Identify which cell holds the provided text, then report its (X, Y) central coordinate. 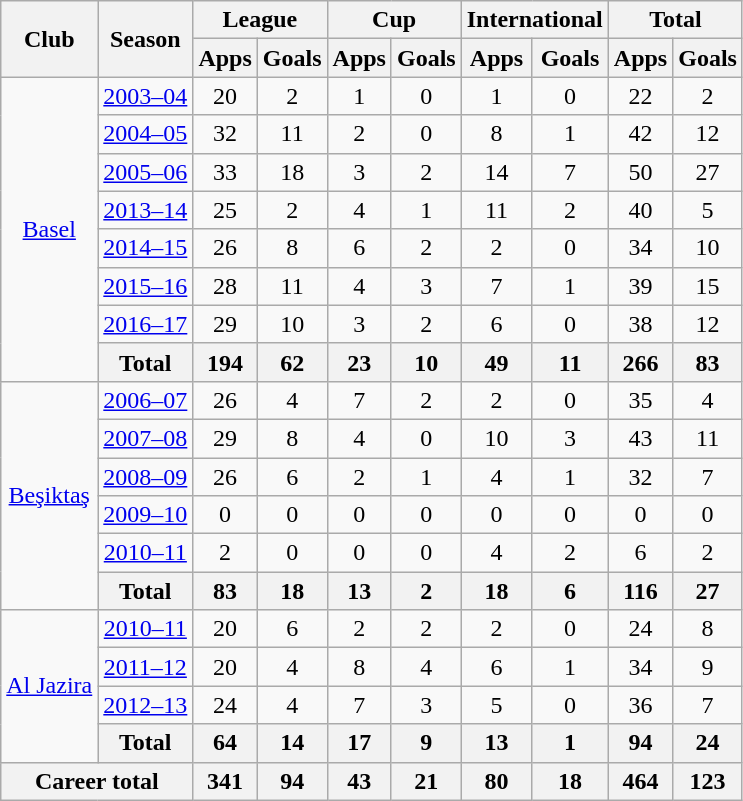
194 (225, 362)
40 (640, 210)
17 (359, 743)
2003–04 (146, 96)
2007–08 (146, 438)
42 (640, 134)
Season (146, 39)
2004–05 (146, 134)
38 (640, 324)
49 (496, 362)
50 (640, 172)
Career total (97, 781)
123 (708, 781)
Club (50, 39)
25 (225, 210)
2005–06 (146, 172)
80 (496, 781)
Beşiktaş (50, 495)
15 (708, 286)
2014–15 (146, 248)
39 (640, 286)
64 (225, 743)
2016–17 (146, 324)
2015–16 (146, 286)
21 (426, 781)
341 (225, 781)
22 (640, 96)
2011–12 (146, 667)
League (260, 20)
2012–13 (146, 705)
33 (225, 172)
62 (292, 362)
International (534, 20)
Cup (394, 20)
116 (640, 591)
36 (640, 705)
2013–14 (146, 210)
28 (225, 286)
23 (359, 362)
2006–07 (146, 400)
266 (640, 362)
2008–09 (146, 477)
35 (640, 400)
Basel (50, 229)
Al Jazira (50, 686)
2009–10 (146, 515)
464 (640, 781)
